Locate the cell with the specified text and output its (x, y) center coordinate. 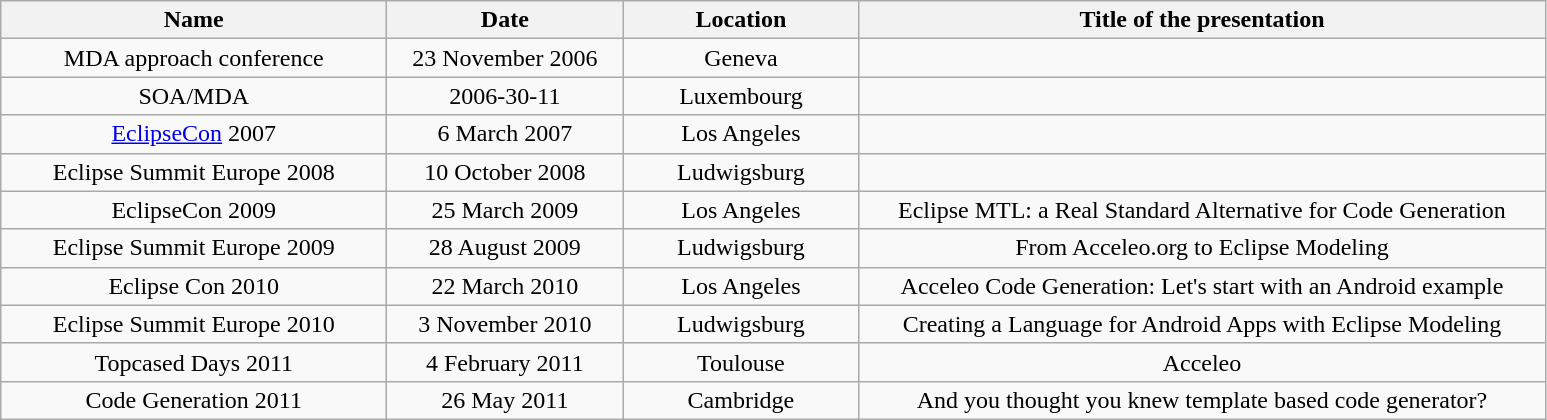
Geneva (741, 58)
25 March 2009 (505, 210)
22 March 2010 (505, 286)
EclipseCon 2009 (194, 210)
Topcased Days 2011 (194, 362)
Eclipse MTL: a Real Standard Alternative for Code Generation (1202, 210)
From Acceleo.org to Eclipse Modeling (1202, 248)
28 August 2009 (505, 248)
Eclipse Summit Europe 2009 (194, 248)
EclipseCon 2007 (194, 134)
23 November 2006 (505, 58)
And you thought you knew template based code generator? (1202, 400)
26 May 2011 (505, 400)
Code Generation 2011 (194, 400)
6 March 2007 (505, 134)
10 October 2008 (505, 172)
Location (741, 20)
Eclipse Con 2010 (194, 286)
2006-30-11 (505, 96)
Toulouse (741, 362)
4 February 2011 (505, 362)
Creating a Language for Android Apps with Eclipse Modeling (1202, 324)
Acceleo Code Generation: Let's start with an Android example (1202, 286)
3 November 2010 (505, 324)
Acceleo (1202, 362)
Eclipse Summit Europe 2008 (194, 172)
MDA approach conference (194, 58)
Date (505, 20)
Name (194, 20)
SOA/MDA (194, 96)
Eclipse Summit Europe 2010 (194, 324)
Luxembourg (741, 96)
Cambridge (741, 400)
Title of the presentation (1202, 20)
